Scan for the cell matching the given text and deliver its (x, y) coordinate at center. 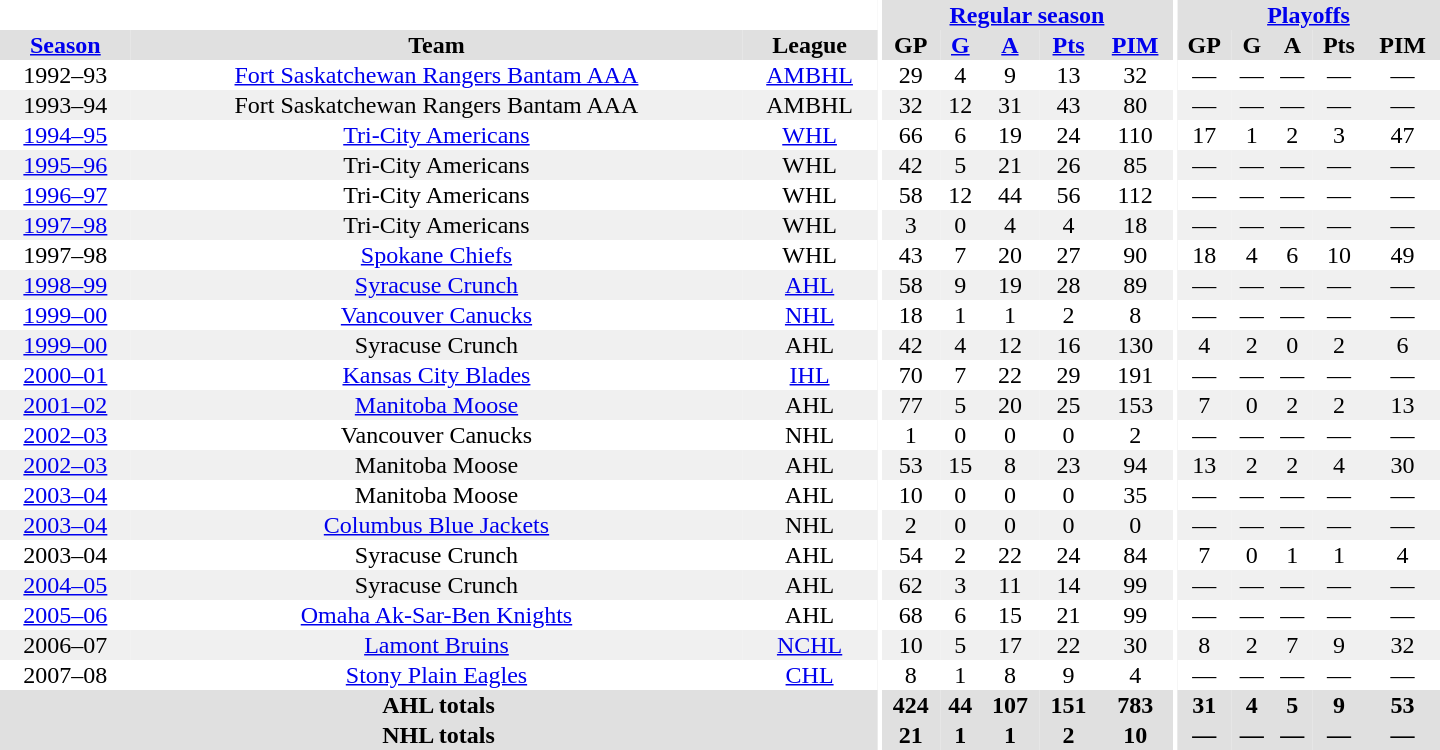
Kansas City Blades (436, 375)
2005–06 (66, 615)
23 (1068, 465)
League (810, 45)
27 (1068, 255)
54 (910, 555)
77 (910, 405)
AHL totals (438, 705)
25 (1068, 405)
85 (1136, 165)
Regular season (1026, 15)
Stony Plain Eagles (436, 675)
1992–93 (66, 75)
1998–99 (66, 285)
424 (910, 705)
1993–94 (66, 105)
35 (1136, 495)
56 (1068, 195)
80 (1136, 105)
Lamont Bruins (436, 645)
94 (1136, 465)
1995–96 (66, 165)
Team (436, 45)
Omaha Ak-Sar-Ben Knights (436, 615)
Season (66, 45)
783 (1136, 705)
151 (1068, 705)
70 (910, 375)
2007–08 (66, 675)
Playoffs (1308, 15)
NCHL (810, 645)
CHL (810, 675)
11 (1010, 585)
28 (1068, 285)
153 (1136, 405)
14 (1068, 585)
90 (1136, 255)
47 (1402, 135)
IHL (810, 375)
66 (910, 135)
1996–97 (66, 195)
191 (1136, 375)
Spokane Chiefs (436, 255)
68 (910, 615)
112 (1136, 195)
NHL totals (438, 735)
2000–01 (66, 375)
2001–02 (66, 405)
89 (1136, 285)
130 (1136, 345)
49 (1402, 255)
107 (1010, 705)
16 (1068, 345)
2006–07 (66, 645)
2004–05 (66, 585)
62 (910, 585)
84 (1136, 555)
26 (1068, 165)
110 (1136, 135)
Columbus Blue Jackets (436, 525)
1994–95 (66, 135)
